Scan for the cell matching the given text and deliver its [x, y] coordinate at center. 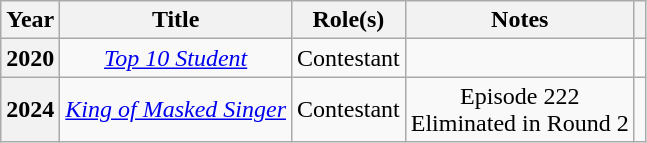
Year [30, 20]
Episode 222Eliminated in Round 2 [520, 110]
2024 [30, 110]
King of Masked Singer [176, 110]
Notes [520, 20]
Title [176, 20]
Role(s) [349, 20]
2020 [30, 58]
Top 10 Student [176, 58]
